Determine the (X, Y) coordinate at the center of the cell enclosing the given text.  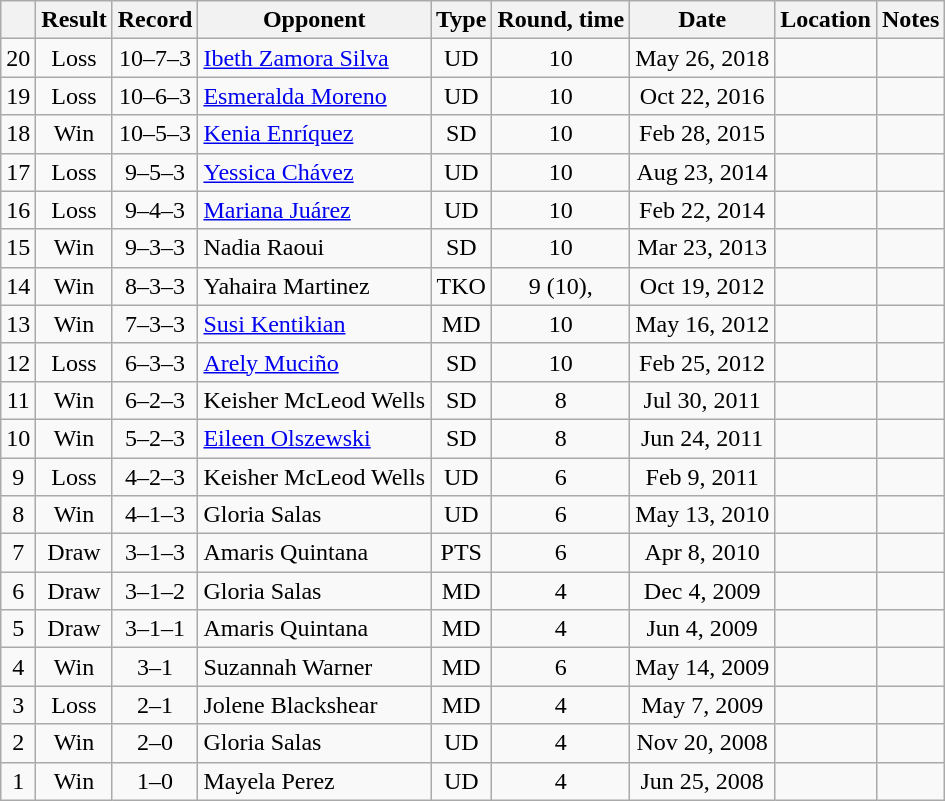
Location (826, 20)
9–4–3 (155, 210)
3–1–2 (155, 591)
1–0 (155, 781)
9 (10), (561, 286)
Mar 23, 2013 (702, 248)
13 (18, 324)
2 (18, 743)
Jolene Blackshear (314, 705)
6–3–3 (155, 362)
Jun 4, 2009 (702, 629)
Oct 22, 2016 (702, 96)
Arely Muciño (314, 362)
PTS (462, 553)
Jun 25, 2008 (702, 781)
9 (18, 477)
Apr 8, 2010 (702, 553)
Jul 30, 2011 (702, 400)
Kenia Enríquez (314, 134)
19 (18, 96)
5 (18, 629)
Nadia Raoui (314, 248)
May 16, 2012 (702, 324)
7 (18, 553)
16 (18, 210)
15 (18, 248)
Mariana Juárez (314, 210)
Suzannah Warner (314, 667)
2–1 (155, 705)
3 (18, 705)
Oct 19, 2012 (702, 286)
May 7, 2009 (702, 705)
Ibeth Zamora Silva (314, 58)
Yahaira Martinez (314, 286)
Susi Kentikian (314, 324)
Yessica Chávez (314, 172)
Feb 25, 2012 (702, 362)
10–7–3 (155, 58)
12 (18, 362)
5–2–3 (155, 438)
3–1–1 (155, 629)
Type (462, 20)
Aug 23, 2014 (702, 172)
Feb 22, 2014 (702, 210)
Esmeralda Moreno (314, 96)
1 (18, 781)
May 14, 2009 (702, 667)
8–3–3 (155, 286)
Dec 4, 2009 (702, 591)
Opponent (314, 20)
3–1 (155, 667)
Round, time (561, 20)
May 26, 2018 (702, 58)
11 (18, 400)
Nov 20, 2008 (702, 743)
Jun 24, 2011 (702, 438)
10–6–3 (155, 96)
Result (74, 20)
14 (18, 286)
4–2–3 (155, 477)
Mayela Perez (314, 781)
17 (18, 172)
20 (18, 58)
May 13, 2010 (702, 515)
7–3–3 (155, 324)
6–2–3 (155, 400)
4–1–3 (155, 515)
9–3–3 (155, 248)
Date (702, 20)
9–5–3 (155, 172)
10–5–3 (155, 134)
Eileen Olszewski (314, 438)
Record (155, 20)
Feb 28, 2015 (702, 134)
Notes (910, 20)
Feb 9, 2011 (702, 477)
3–1–3 (155, 553)
2–0 (155, 743)
18 (18, 134)
TKO (462, 286)
